Search for the cell housing the specified text and yield its (x, y) center coordinate. 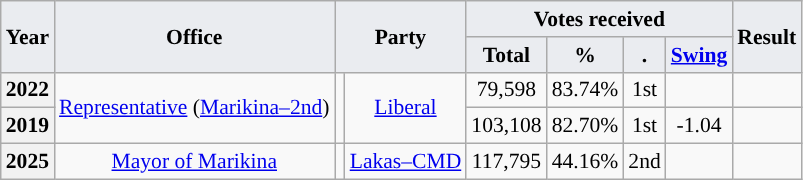
2019 (28, 126)
Swing (700, 55)
% (586, 55)
Votes received (599, 19)
Total (506, 55)
103,108 (506, 126)
Liberal (406, 108)
Office (194, 36)
83.74% (586, 90)
Mayor of Marikina (194, 162)
Lakas–CMD (406, 162)
117,795 (506, 162)
Year (28, 36)
Party (401, 36)
2025 (28, 162)
Result (766, 36)
44.16% (586, 162)
Representative (Marikina–2nd) (194, 108)
79,598 (506, 90)
. (644, 55)
82.70% (586, 126)
2022 (28, 90)
2nd (644, 162)
-1.04 (700, 126)
